For the text-containing cell, return its midpoint in (X, Y) coordinate format. 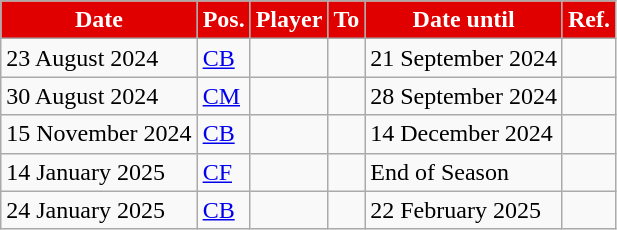
CM (224, 96)
Pos. (224, 20)
22 February 2025 (464, 210)
Date (99, 20)
24 January 2025 (99, 210)
30 August 2024 (99, 96)
Ref. (588, 20)
14 December 2024 (464, 134)
End of Season (464, 172)
CF (224, 172)
Player (289, 20)
23 August 2024 (99, 58)
14 January 2025 (99, 172)
To (346, 20)
15 November 2024 (99, 134)
28 September 2024 (464, 96)
21 September 2024 (464, 58)
Date until (464, 20)
